Identify which cell holds the provided text, then report its (X, Y) central coordinate. 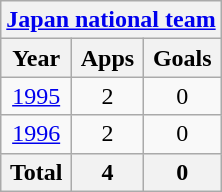
Total (36, 172)
4 (108, 172)
Japan national team (111, 20)
Goals (182, 58)
1995 (36, 96)
Year (36, 58)
Apps (108, 58)
1996 (36, 134)
